Locate the cell with the specified text and output its (x, y) center coordinate. 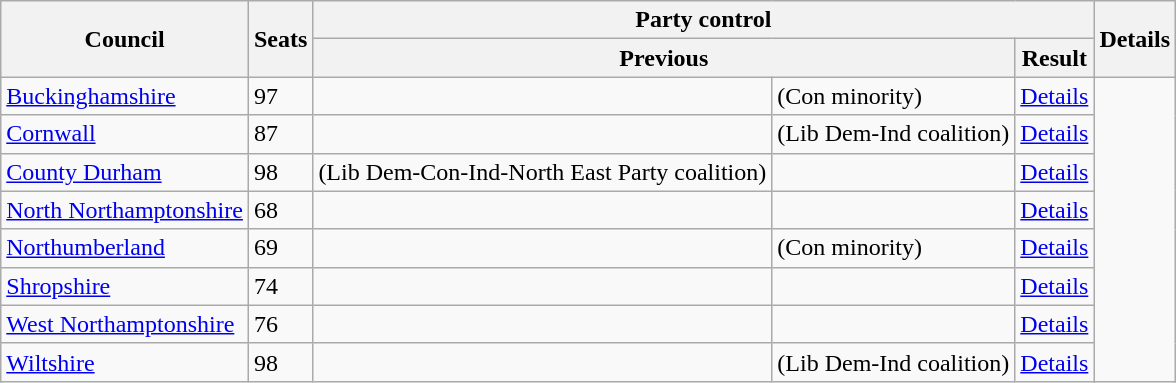
County Durham (125, 172)
West Northamptonshire (125, 324)
North Northamptonshire (125, 210)
74 (280, 286)
(Lib Dem-Con-Ind-North East Party coalition) (542, 172)
Result (1054, 58)
Previous (664, 58)
Wiltshire (125, 362)
68 (280, 210)
Seats (280, 39)
Northumberland (125, 248)
69 (280, 248)
Council (125, 39)
87 (280, 134)
Cornwall (125, 134)
Party control (704, 20)
Buckinghamshire (125, 96)
Shropshire (125, 286)
97 (280, 96)
76 (280, 324)
